Determine the [x, y] coordinate at the center of the cell enclosing the given text.  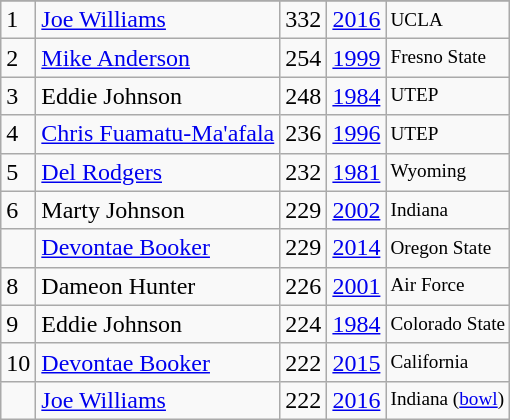
3 [18, 96]
Marty Johnson [158, 210]
2 [18, 58]
Dameon Hunter [158, 286]
Oregon State [448, 248]
226 [304, 286]
Chris Fuamatu-Ma'afala [158, 134]
Colorado State [448, 324]
1999 [356, 58]
4 [18, 134]
Indiana [448, 210]
248 [304, 96]
254 [304, 58]
Indiana (bowl) [448, 400]
5 [18, 172]
10 [18, 362]
Fresno State [448, 58]
1981 [356, 172]
UCLA [448, 20]
2001 [356, 286]
California [448, 362]
236 [304, 134]
6 [18, 210]
1 [18, 20]
2002 [356, 210]
2014 [356, 248]
9 [18, 324]
1996 [356, 134]
Del Rodgers [158, 172]
Air Force [448, 286]
8 [18, 286]
Mike Anderson [158, 58]
232 [304, 172]
224 [304, 324]
2015 [356, 362]
Wyoming [448, 172]
332 [304, 20]
